Return the (X, Y) coordinate for the center point of the cell that contains the specified text.  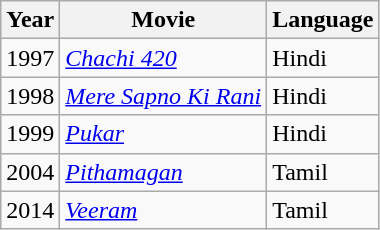
Mere Sapno Ki Rani (164, 96)
1997 (30, 58)
2004 (30, 172)
Pukar (164, 134)
Movie (164, 20)
2014 (30, 210)
1999 (30, 134)
1998 (30, 96)
Pithamagan (164, 172)
Year (30, 20)
Language (323, 20)
Veeram (164, 210)
Chachi 420 (164, 58)
